From the cell containing the given text, extract its center point as [x, y] coordinate. 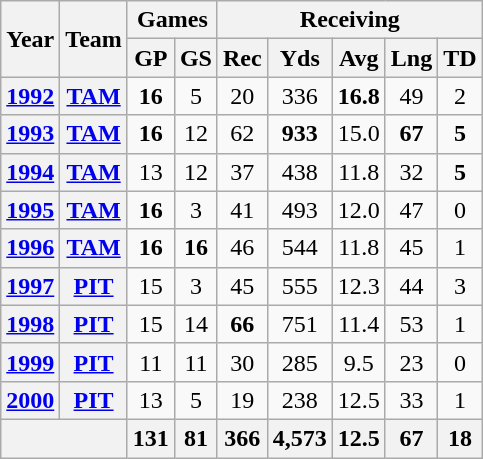
20 [242, 96]
41 [242, 210]
1993 [30, 134]
131 [150, 438]
47 [411, 210]
933 [300, 134]
12.3 [358, 286]
2000 [30, 400]
37 [242, 172]
336 [300, 96]
11.4 [358, 324]
15.0 [358, 134]
238 [300, 400]
438 [300, 172]
9.5 [358, 362]
544 [300, 248]
1999 [30, 362]
2 [460, 96]
49 [411, 96]
1995 [30, 210]
GP [150, 58]
4,573 [300, 438]
1996 [30, 248]
44 [411, 286]
Yds [300, 58]
1994 [30, 172]
Games [172, 20]
12.0 [358, 210]
81 [196, 438]
33 [411, 400]
285 [300, 362]
1998 [30, 324]
Receiving [350, 20]
Team [94, 39]
366 [242, 438]
30 [242, 362]
18 [460, 438]
493 [300, 210]
Rec [242, 58]
53 [411, 324]
Lng [411, 58]
TD [460, 58]
62 [242, 134]
1997 [30, 286]
555 [300, 286]
66 [242, 324]
46 [242, 248]
751 [300, 324]
14 [196, 324]
19 [242, 400]
1992 [30, 96]
Year [30, 39]
32 [411, 172]
23 [411, 362]
GS [196, 58]
16.8 [358, 96]
Avg [358, 58]
